Detect which cell encompasses the target text, then output its (x, y) center coordinate. 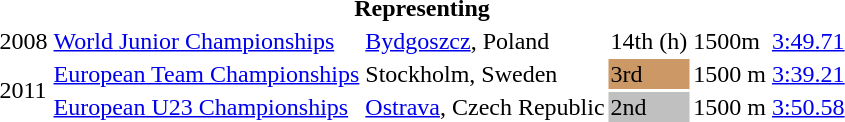
3rd (649, 74)
Bydgoszcz, Poland (485, 41)
14th (h) (649, 41)
European Team Championships (206, 74)
Ostrava, Czech Republic (485, 107)
World Junior Championships (206, 41)
2nd (649, 107)
1500m (730, 41)
European U23 Championships (206, 107)
Stockholm, Sweden (485, 74)
